Detect which cell encompasses the target text, then output its [X, Y] center coordinate. 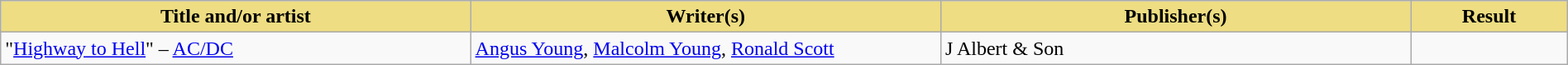
Writer(s) [705, 17]
Angus Young, Malcolm Young, Ronald Scott [705, 48]
Publisher(s) [1175, 17]
Result [1489, 17]
J Albert & Son [1175, 48]
Title and/or artist [236, 17]
"Highway to Hell" – AC/DC [236, 48]
